Search for the cell housing the specified text and yield its (x, y) center coordinate. 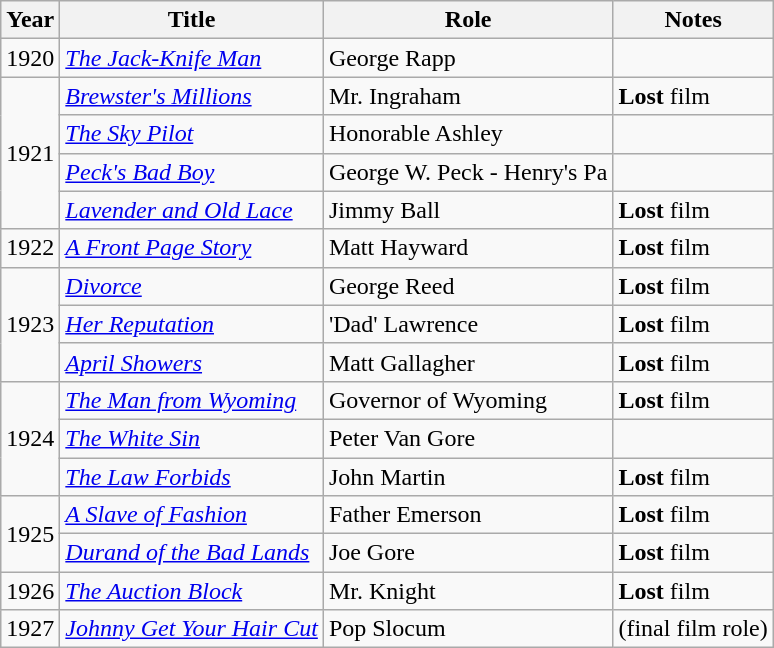
1927 (30, 629)
1923 (30, 324)
Joe Gore (468, 553)
Lavender and Old Lace (192, 210)
Johnny Get Your Hair Cut (192, 629)
1926 (30, 591)
Peter Van Gore (468, 438)
Her Reputation (192, 324)
April Showers (192, 362)
A Front Page Story (192, 248)
George W. Peck - Henry's Pa (468, 172)
1921 (30, 153)
Divorce (192, 286)
The Law Forbids (192, 477)
The White Sin (192, 438)
A Slave of Fashion (192, 515)
Role (468, 20)
The Auction Block (192, 591)
(final film role) (693, 629)
1924 (30, 438)
The Sky Pilot (192, 134)
Governor of Wyoming (468, 400)
Mr. Ingraham (468, 96)
George Reed (468, 286)
1925 (30, 534)
Matt Gallagher (468, 362)
The Man from Wyoming (192, 400)
Mr. Knight (468, 591)
Durand of the Bad Lands (192, 553)
Pop Slocum (468, 629)
John Martin (468, 477)
Father Emerson (468, 515)
The Jack-Knife Man (192, 58)
Brewster's Millions (192, 96)
1922 (30, 248)
Honorable Ashley (468, 134)
Notes (693, 20)
George Rapp (468, 58)
Year (30, 20)
Matt Hayward (468, 248)
Jimmy Ball (468, 210)
'Dad' Lawrence (468, 324)
Title (192, 20)
1920 (30, 58)
Peck's Bad Boy (192, 172)
